For the text-containing cell, return its midpoint in (x, y) coordinate format. 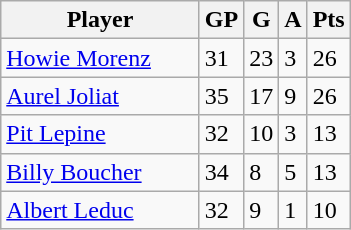
35 (221, 96)
Albert Leduc (100, 210)
Aurel Joliat (100, 96)
23 (262, 58)
17 (262, 96)
Howie Morenz (100, 58)
G (262, 20)
1 (293, 210)
8 (262, 172)
Pts (328, 20)
34 (221, 172)
GP (221, 20)
Billy Boucher (100, 172)
Player (100, 20)
Pit Lepine (100, 134)
31 (221, 58)
5 (293, 172)
A (293, 20)
